Detect which cell encompasses the target text, then output its (X, Y) center coordinate. 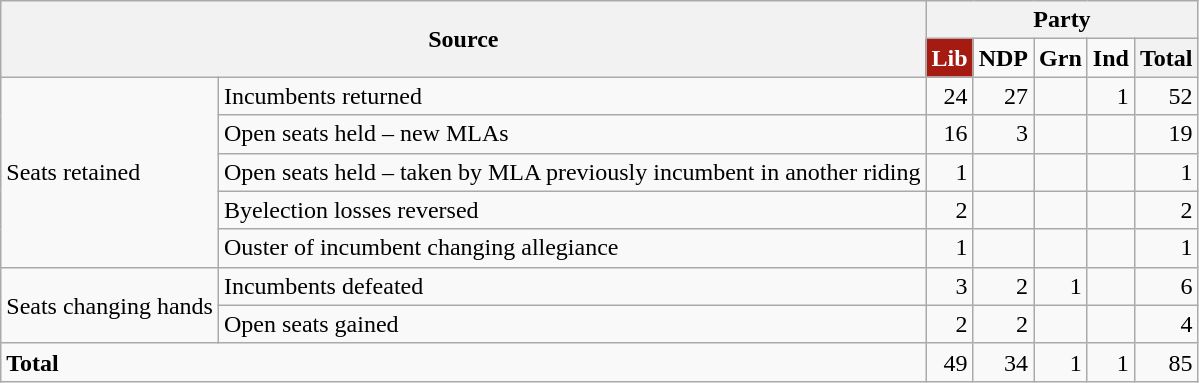
Open seats held – new MLAs (572, 134)
Grn (1061, 58)
52 (1166, 96)
Incumbents returned (572, 96)
16 (950, 134)
Source (464, 39)
Incumbents defeated (572, 286)
Open seats held – taken by MLA previously incumbent in another riding (572, 172)
Lib (950, 58)
85 (1166, 362)
Seats changing hands (110, 305)
Seats retained (110, 172)
Ouster of incumbent changing allegiance (572, 248)
Open seats gained (572, 324)
34 (1003, 362)
6 (1166, 286)
Ind (1110, 58)
19 (1166, 134)
Party (1062, 20)
4 (1166, 324)
27 (1003, 96)
49 (950, 362)
Byelection losses reversed (572, 210)
NDP (1003, 58)
24 (950, 96)
